Detect which cell encompasses the target text, then output its [X, Y] center coordinate. 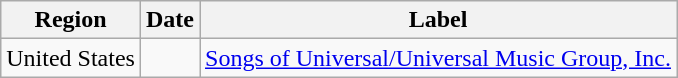
Date [170, 20]
Songs of Universal/Universal Music Group, Inc. [438, 58]
United States [71, 58]
Region [71, 20]
Label [438, 20]
